For the text-containing cell, return its midpoint in (X, Y) coordinate format. 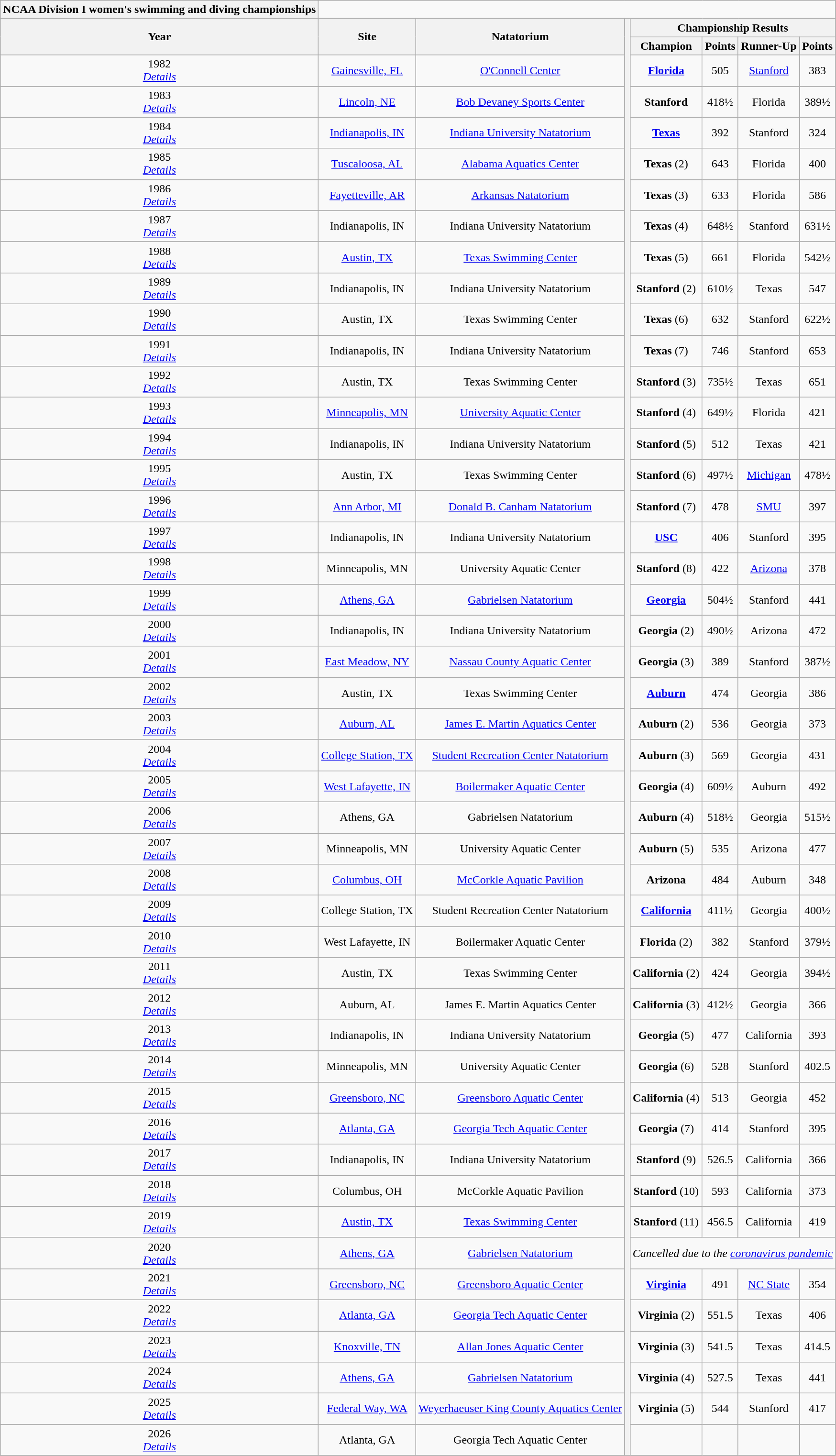
452 (817, 1097)
NC State (769, 1284)
648½ (720, 226)
Natatorium (520, 37)
1999Details (160, 600)
2006Details (160, 817)
492 (817, 786)
2018Details (160, 1191)
541.5 (720, 1346)
551.5 (720, 1315)
484 (720, 880)
2017Details (160, 1159)
2015Details (160, 1097)
1993Details (160, 413)
397 (817, 506)
Lincoln, NE (367, 101)
1996Details (160, 506)
542½ (817, 257)
1985Details (160, 164)
387½ (817, 662)
632 (720, 320)
Ann Arbor, MI (367, 506)
2019Details (160, 1222)
456.5 (720, 1222)
Runner-Up (769, 46)
622½ (817, 320)
Stanford (6) (666, 475)
422 (720, 568)
1997Details (160, 538)
Virginia (4) (666, 1378)
Georgia (3) (666, 662)
504½ (720, 600)
610½ (720, 288)
Stanford (9) (666, 1159)
Nassau County Aquatic Center (520, 662)
Virginia (2) (666, 1315)
Site (367, 37)
2002Details (160, 693)
Michigan (769, 475)
2009Details (160, 911)
California (3) (666, 1004)
Fayetteville, AR (367, 195)
2020Details (160, 1253)
Georgia (5) (666, 1035)
2024Details (160, 1378)
Weyerhaeuser King County Aquatics Center (520, 1409)
SMU (769, 506)
491 (720, 1284)
2012Details (160, 1004)
Auburn (4) (666, 817)
651 (817, 382)
1995Details (160, 475)
418½ (720, 101)
414 (720, 1129)
Georgia (6) (666, 1067)
Georgia (2) (666, 630)
382 (720, 942)
2000Details (160, 630)
Stanford (5) (666, 444)
1987Details (160, 226)
402.5 (817, 1067)
California (2) (666, 973)
1994Details (160, 444)
Donald B. Canham Natatorium (520, 506)
518½ (720, 817)
419 (817, 1222)
474 (720, 693)
Florida (2) (666, 942)
653 (817, 350)
2025Details (160, 1409)
1990Details (160, 320)
Champion (666, 46)
348 (817, 880)
Federal Way, WA (367, 1409)
Virginia (3) (666, 1346)
378 (817, 568)
Texas (3) (666, 195)
1984Details (160, 133)
2021Details (160, 1284)
2023Details (160, 1346)
1998Details (160, 568)
497½ (720, 475)
536 (720, 724)
2014Details (160, 1067)
379½ (817, 942)
2022Details (160, 1315)
1986Details (160, 195)
Cancelled due to the coronavirus pandemic (733, 1253)
Bob Devaney Sports Center (520, 101)
California (4) (666, 1097)
593 (720, 1191)
528 (720, 1067)
515½ (817, 817)
383 (817, 71)
354 (817, 1284)
513 (720, 1097)
1983Details (160, 101)
1982Details (160, 71)
400½ (817, 911)
Texas (2) (666, 164)
Stanford (10) (666, 1191)
2016Details (160, 1129)
Georgia (4) (666, 786)
424 (720, 973)
Allan Jones Aquatic Center (520, 1346)
2011Details (160, 973)
Championship Results (733, 28)
633 (720, 195)
2026Details (160, 1440)
2003Details (160, 724)
Texas (4) (666, 226)
586 (817, 195)
Auburn (2) (666, 724)
389 (720, 662)
569 (720, 755)
Stanford (8) (666, 568)
2008Details (160, 880)
661 (720, 257)
400 (817, 164)
392 (720, 133)
386 (817, 693)
431 (817, 755)
Stanford (7) (666, 506)
1988Details (160, 257)
2013Details (160, 1035)
512 (720, 444)
Georgia (7) (666, 1129)
412½ (720, 1004)
1992Details (160, 382)
394½ (817, 973)
Stanford (2) (666, 288)
Year (160, 37)
Stanford (3) (666, 382)
USC (666, 538)
505 (720, 71)
735½ (720, 382)
490½ (720, 630)
643 (720, 164)
547 (817, 288)
389½ (817, 101)
609½ (720, 786)
417 (817, 1409)
Arkansas Natatorium (520, 195)
Virginia (666, 1284)
414.5 (817, 1346)
527.5 (720, 1378)
535 (720, 849)
O'Connell Center (520, 71)
544 (720, 1409)
Alabama Aquatics Center (520, 164)
East Meadow, NY (367, 662)
2005Details (160, 786)
Stanford (11) (666, 1222)
Texas (5) (666, 257)
1989Details (160, 288)
411½ (720, 911)
Stanford (4) (666, 413)
Virginia (5) (666, 1409)
631½ (817, 226)
2010Details (160, 942)
478½ (817, 475)
393 (817, 1035)
649½ (720, 413)
Texas (7) (666, 350)
478 (720, 506)
Tuscaloosa, AL (367, 164)
Gainesville, FL (367, 71)
324 (817, 133)
526.5 (720, 1159)
Knoxville, TN (367, 1346)
746 (720, 350)
Auburn (3) (666, 755)
2004Details (160, 755)
1991Details (160, 350)
NCAA Division I women's swimming and diving championships (160, 10)
Texas (6) (666, 320)
472 (817, 630)
2007Details (160, 849)
2001Details (160, 662)
Auburn (5) (666, 849)
